Pinpoint the cell where the given text exists, returning its (X, Y) midpoint coordinate. 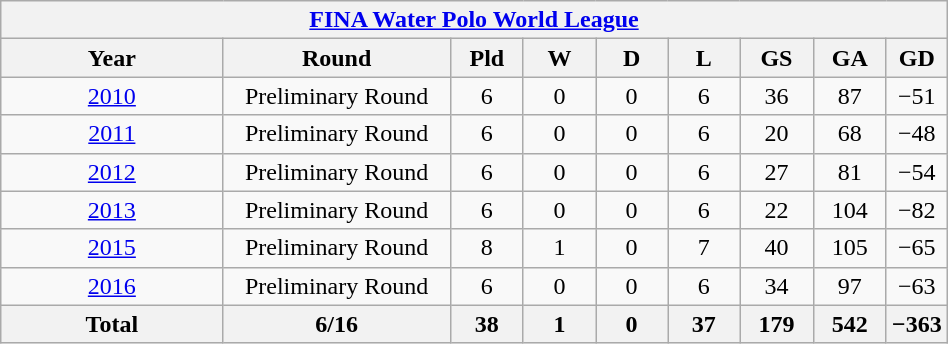
2012 (112, 172)
7 (704, 248)
−51 (916, 96)
38 (486, 324)
81 (850, 172)
27 (776, 172)
2013 (112, 210)
Pld (486, 58)
40 (776, 248)
97 (850, 286)
87 (850, 96)
37 (704, 324)
2010 (112, 96)
20 (776, 134)
L (704, 58)
−363 (916, 324)
D (632, 58)
105 (850, 248)
6/16 (336, 324)
−54 (916, 172)
−48 (916, 134)
542 (850, 324)
W (559, 58)
GA (850, 58)
Year (112, 58)
2015 (112, 248)
−65 (916, 248)
GD (916, 58)
2011 (112, 134)
179 (776, 324)
Total (112, 324)
36 (776, 96)
68 (850, 134)
22 (776, 210)
2016 (112, 286)
8 (486, 248)
GS (776, 58)
−63 (916, 286)
34 (776, 286)
−82 (916, 210)
104 (850, 210)
Round (336, 58)
FINA Water Polo World League (474, 20)
